Detect which cell encompasses the target text, then output its (X, Y) center coordinate. 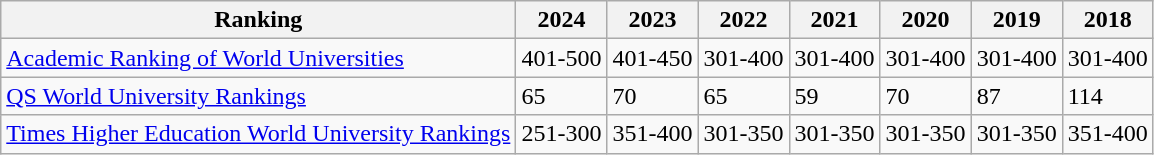
2018 (1108, 20)
401-500 (562, 58)
2021 (834, 20)
QS World University Rankings (258, 96)
2019 (1016, 20)
401-450 (652, 58)
Ranking (258, 20)
2024 (562, 20)
Times Higher Education World University Rankings (258, 134)
2020 (926, 20)
59 (834, 96)
251-300 (562, 134)
Academic Ranking of World Universities (258, 58)
87 (1016, 96)
2023 (652, 20)
2022 (744, 20)
114 (1108, 96)
